For the text-containing cell, return its midpoint in (X, Y) coordinate format. 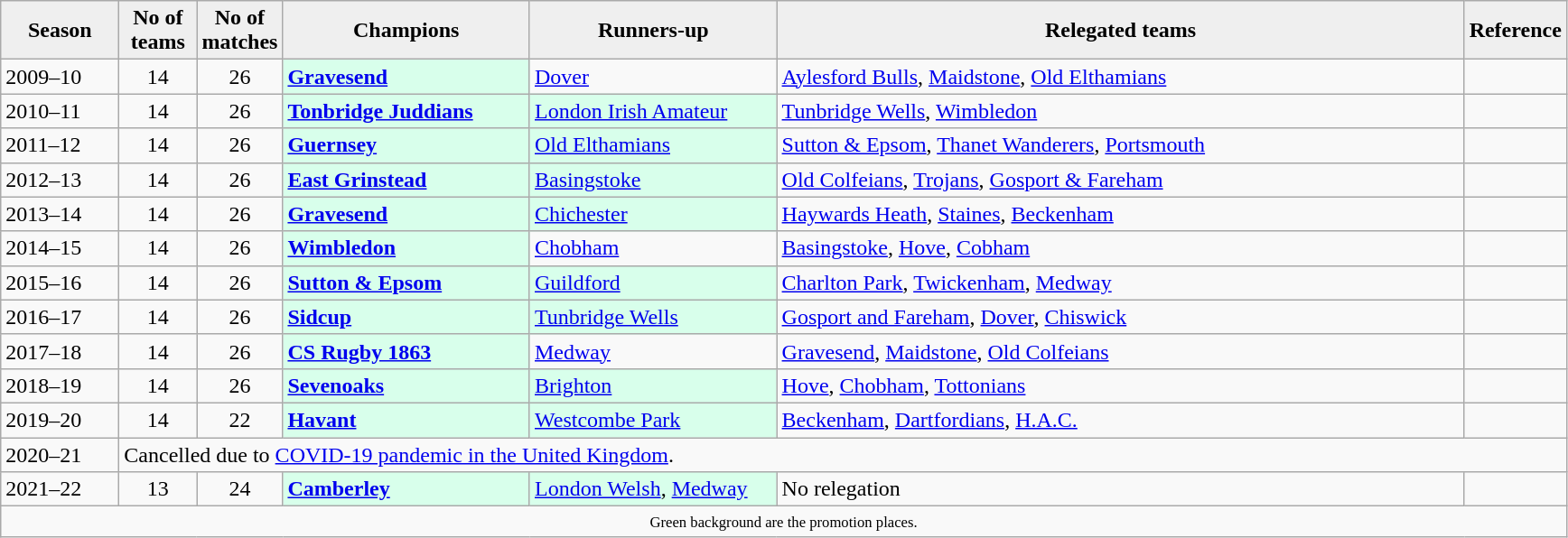
2019–20 (60, 420)
No relegation (1120, 489)
2018–19 (60, 385)
Gosport and Fareham, Dover, Chiswick (1120, 317)
No of matches (240, 31)
Wimbledon (406, 248)
2014–15 (60, 248)
13 (158, 489)
Sidcup (406, 317)
Cancelled due to COVID-19 pandemic in the United Kingdom. (844, 454)
Brighton (653, 385)
2010–11 (60, 111)
Gravesend, Maidstone, Old Colfeians (1120, 351)
2012–13 (60, 180)
Sutton & Epsom (406, 283)
2017–18 (60, 351)
24 (240, 489)
Sutton & Epsom, Thanet Wanderers, Portsmouth (1120, 145)
Champions (406, 31)
2013–14 (60, 214)
Haywards Heath, Staines, Beckenham (1120, 214)
Basingstoke (653, 180)
No of teams (158, 31)
Old Elthamians (653, 145)
Chobham (653, 248)
Camberley (406, 489)
Season (60, 31)
Tunbridge Wells, Wimbledon (1120, 111)
CS Rugby 1863 (406, 351)
Tunbridge Wells (653, 317)
2020–21 (60, 454)
Hove, Chobham, Tottonians (1120, 385)
Guernsey (406, 145)
Relegated teams (1120, 31)
2009–10 (60, 77)
Charlton Park, Twickenham, Medway (1120, 283)
Dover (653, 77)
Guildford (653, 283)
2015–16 (60, 283)
2011–12 (60, 145)
2021–22 (60, 489)
Medway (653, 351)
Havant (406, 420)
Beckenham, Dartfordians, H.A.C. (1120, 420)
Tonbridge Juddians (406, 111)
Aylesford Bulls, Maidstone, Old Elthamians (1120, 77)
London Welsh, Medway (653, 489)
East Grinstead (406, 180)
Runners-up (653, 31)
Old Colfeians, Trojans, Gosport & Fareham (1120, 180)
London Irish Amateur (653, 111)
Green background are the promotion places. (784, 522)
Basingstoke, Hove, Cobham (1120, 248)
22 (240, 420)
2016–17 (60, 317)
Westcombe Park (653, 420)
Reference (1516, 31)
Chichester (653, 214)
Sevenoaks (406, 385)
